Return (x, y) of the center of cell containing provided text 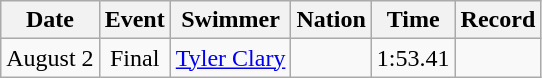
Event (134, 20)
Nation (331, 20)
1:53.41 (413, 58)
Swimmer (230, 20)
Final (134, 58)
Date (50, 20)
Record (498, 20)
Time (413, 20)
August 2 (50, 58)
Tyler Clary (230, 58)
